Return the (x, y) coordinate for the center point of the cell that contains the specified text.  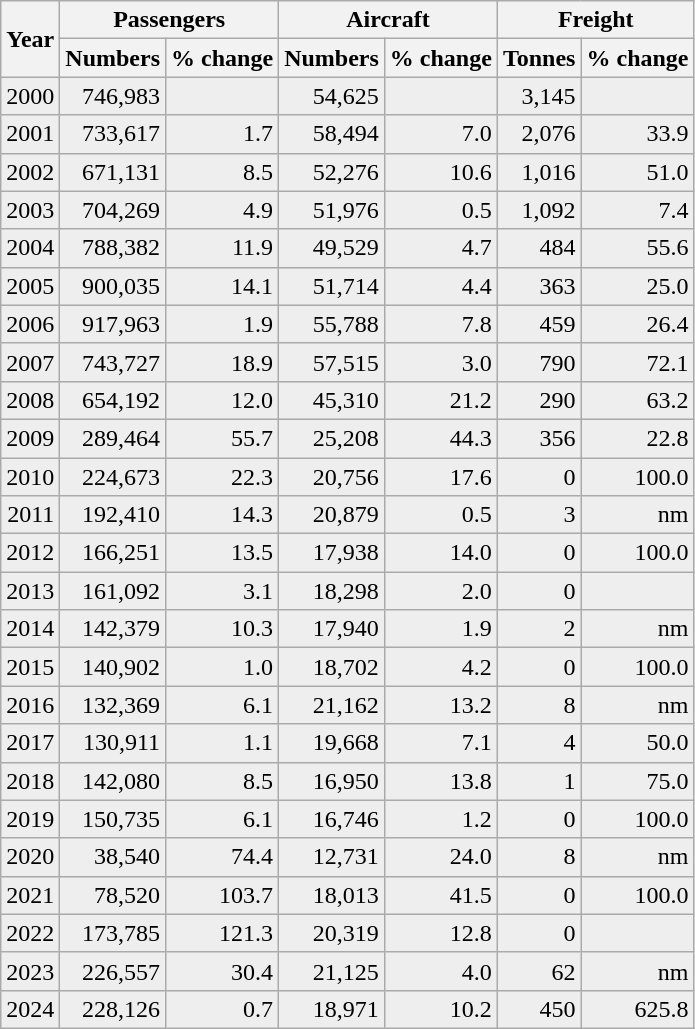
52,276 (332, 172)
50.0 (638, 743)
13.8 (440, 781)
142,080 (113, 781)
21.2 (440, 400)
78,520 (113, 895)
788,382 (113, 248)
13.5 (222, 553)
2011 (30, 515)
450 (539, 1009)
16,746 (332, 819)
2024 (30, 1009)
21,162 (332, 705)
900,035 (113, 286)
14.3 (222, 515)
55.6 (638, 248)
4.7 (440, 248)
17,938 (332, 553)
44.3 (440, 438)
161,092 (113, 591)
18,702 (332, 667)
25.0 (638, 286)
2022 (30, 933)
20,756 (332, 477)
1,092 (539, 210)
0.7 (222, 1009)
150,735 (113, 819)
2013 (30, 591)
3,145 (539, 96)
18,971 (332, 1009)
654,192 (113, 400)
671,131 (113, 172)
484 (539, 248)
74.4 (222, 857)
57,515 (332, 362)
226,557 (113, 971)
2.0 (440, 591)
55,788 (332, 324)
55.7 (222, 438)
917,963 (113, 324)
30.4 (222, 971)
2009 (30, 438)
173,785 (113, 933)
1.7 (222, 134)
54,625 (332, 96)
51,714 (332, 286)
26.4 (638, 324)
38,540 (113, 857)
7.0 (440, 134)
12.0 (222, 400)
2003 (30, 210)
2015 (30, 667)
45,310 (332, 400)
130,911 (113, 743)
4.9 (222, 210)
3 (539, 515)
14.1 (222, 286)
459 (539, 324)
2010 (30, 477)
363 (539, 286)
121.3 (222, 933)
290 (539, 400)
2019 (30, 819)
4 (539, 743)
2 (539, 629)
289,464 (113, 438)
10.3 (222, 629)
24.0 (440, 857)
2023 (30, 971)
Freight (596, 20)
743,727 (113, 362)
625.8 (638, 1009)
21,125 (332, 971)
2001 (30, 134)
41.5 (440, 895)
2018 (30, 781)
704,269 (113, 210)
2012 (30, 553)
142,379 (113, 629)
746,983 (113, 96)
1 (539, 781)
14.0 (440, 553)
17,940 (332, 629)
20,879 (332, 515)
18.9 (222, 362)
2014 (30, 629)
2005 (30, 286)
228,126 (113, 1009)
19,668 (332, 743)
192,410 (113, 515)
10.2 (440, 1009)
Year (30, 39)
140,902 (113, 667)
7.1 (440, 743)
13.2 (440, 705)
2007 (30, 362)
2,076 (539, 134)
1,016 (539, 172)
2006 (30, 324)
22.3 (222, 477)
2008 (30, 400)
1.2 (440, 819)
62 (539, 971)
20,319 (332, 933)
51,976 (332, 210)
166,251 (113, 553)
2002 (30, 172)
356 (539, 438)
103.7 (222, 895)
4.4 (440, 286)
72.1 (638, 362)
25,208 (332, 438)
33.9 (638, 134)
132,369 (113, 705)
2000 (30, 96)
2021 (30, 895)
18,298 (332, 591)
7.8 (440, 324)
4.0 (440, 971)
51.0 (638, 172)
Passengers (170, 20)
1.0 (222, 667)
75.0 (638, 781)
2020 (30, 857)
18,013 (332, 895)
224,673 (113, 477)
63.2 (638, 400)
3.1 (222, 591)
12.8 (440, 933)
1.1 (222, 743)
49,529 (332, 248)
2017 (30, 743)
7.4 (638, 210)
Tonnes (539, 58)
22.8 (638, 438)
4.2 (440, 667)
2016 (30, 705)
17.6 (440, 477)
3.0 (440, 362)
733,617 (113, 134)
58,494 (332, 134)
Aircraft (388, 20)
2004 (30, 248)
790 (539, 362)
10.6 (440, 172)
16,950 (332, 781)
11.9 (222, 248)
12,731 (332, 857)
